From the cell containing the given text, extract its center point as (X, Y) coordinate. 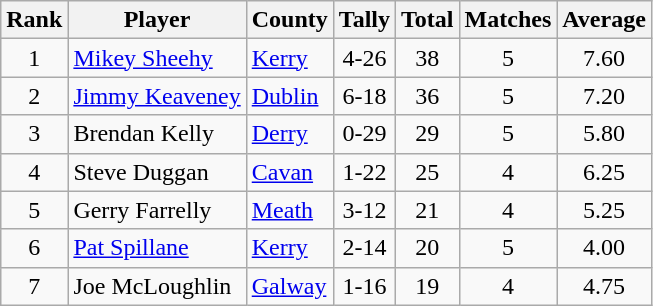
4-26 (364, 58)
Average (604, 20)
3 (34, 134)
Cavan (290, 172)
1-22 (364, 172)
7.60 (604, 58)
1 (34, 58)
Rank (34, 20)
6.25 (604, 172)
7.20 (604, 96)
Pat Spillane (157, 248)
36 (428, 96)
21 (428, 210)
5.80 (604, 134)
Jimmy Keaveney (157, 96)
Player (157, 20)
7 (34, 286)
Tally (364, 20)
1-16 (364, 286)
Matches (508, 20)
38 (428, 58)
Mikey Sheehy (157, 58)
4.00 (604, 248)
Derry (290, 134)
Meath (290, 210)
6-18 (364, 96)
4.75 (604, 286)
Gerry Farrelly (157, 210)
0-29 (364, 134)
Brendan Kelly (157, 134)
2 (34, 96)
Steve Duggan (157, 172)
Dublin (290, 96)
Joe McLoughlin (157, 286)
2-14 (364, 248)
Total (428, 20)
Galway (290, 286)
6 (34, 248)
County (290, 20)
29 (428, 134)
3-12 (364, 210)
19 (428, 286)
5.25 (604, 210)
20 (428, 248)
25 (428, 172)
